Return [X, Y] of the center of cell containing provided text 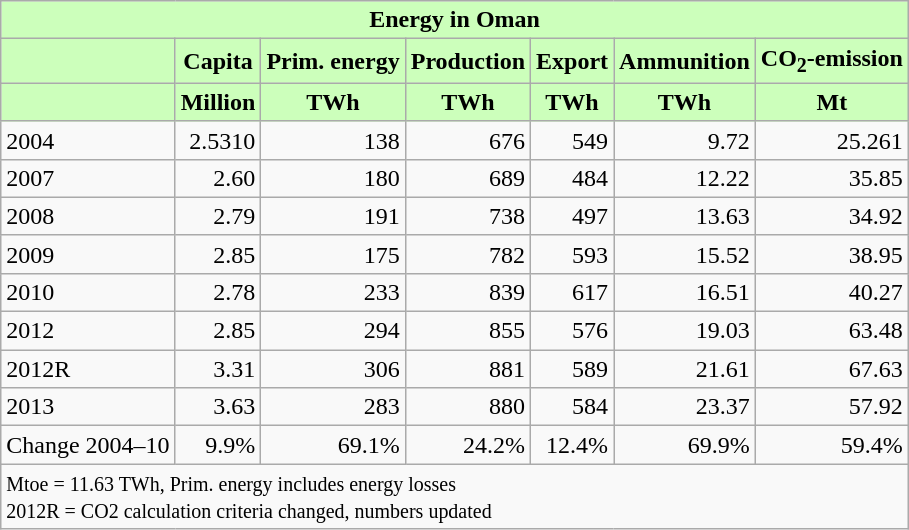
880 [468, 407]
676 [468, 140]
2.60 [218, 178]
40.27 [832, 292]
689 [468, 178]
855 [468, 331]
2013 [88, 407]
Capita [218, 61]
138 [333, 140]
839 [468, 292]
69.1% [333, 445]
593 [572, 254]
2.78 [218, 292]
881 [468, 369]
576 [572, 331]
38.95 [832, 254]
67.63 [832, 369]
2007 [88, 178]
549 [572, 140]
306 [333, 369]
2.5310 [218, 140]
180 [333, 178]
3.63 [218, 407]
484 [572, 178]
Mt [832, 102]
617 [572, 292]
497 [572, 216]
3.31 [218, 369]
12.4% [572, 445]
2.79 [218, 216]
16.51 [685, 292]
15.52 [685, 254]
57.92 [832, 407]
Energy in Oman [455, 20]
2009 [88, 254]
Ammunition [685, 61]
Change 2004–10 [88, 445]
23.37 [685, 407]
Export [572, 61]
9.72 [685, 140]
63.48 [832, 331]
2010 [88, 292]
782 [468, 254]
175 [333, 254]
13.63 [685, 216]
59.4% [832, 445]
CO2-emission [832, 61]
25.261 [832, 140]
69.9% [685, 445]
12.22 [685, 178]
2012 [88, 331]
2008 [88, 216]
9.9% [218, 445]
34.92 [832, 216]
Production [468, 61]
2004 [88, 140]
Mtoe = 11.63 TWh, Prim. energy includes energy losses 2012R = CO2 calculation criteria changed, numbers updated [455, 496]
191 [333, 216]
283 [333, 407]
584 [572, 407]
24.2% [468, 445]
35.85 [832, 178]
Prim. energy [333, 61]
738 [468, 216]
2012R [88, 369]
294 [333, 331]
233 [333, 292]
19.03 [685, 331]
21.61 [685, 369]
Million [218, 102]
589 [572, 369]
